Search for the cell housing the specified text and yield its [X, Y] center coordinate. 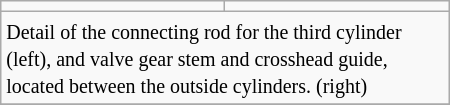
Detail of the connecting rod for the third cylinder (left), and valve gear stem and crosshead guide, located between the outside cylinders. (right) [225, 58]
